Determine the (X, Y) coordinate at the center of the cell enclosing the given text.  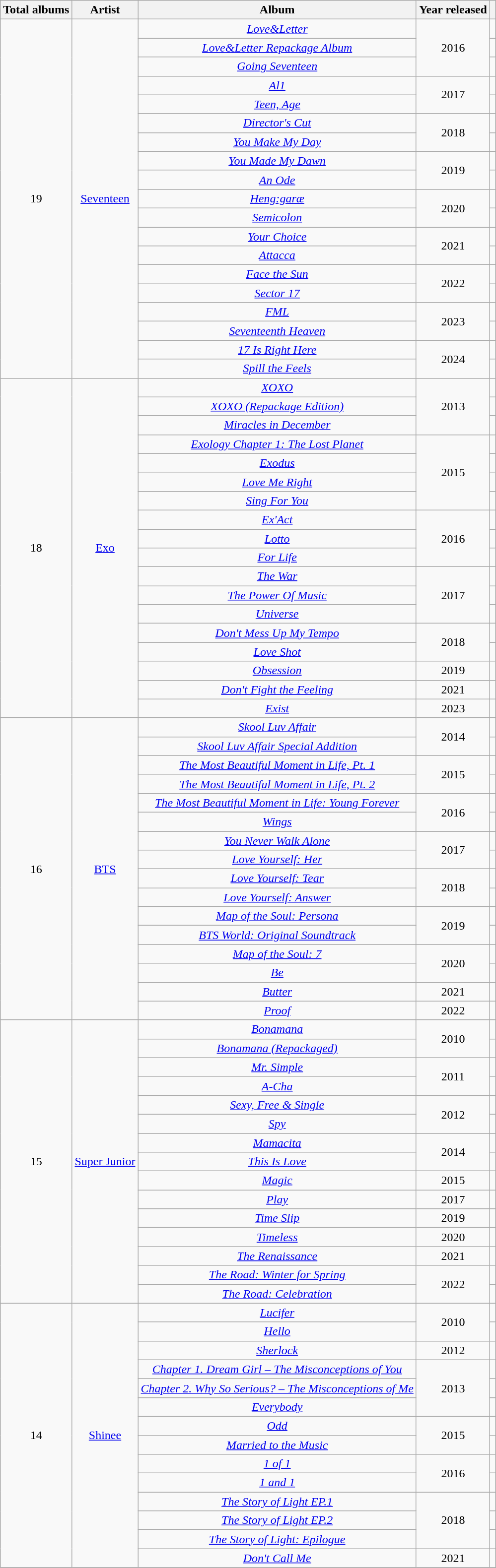
15 (36, 1162)
Timeless (277, 1237)
Skool Luv Affair Special Addition (277, 746)
Love&Letter (277, 29)
A-Cha (277, 1086)
BTS (105, 869)
Map of the Soul: 7 (277, 954)
Wings (277, 821)
Seventeenth Heaven (277, 331)
The Most Beautiful Moment in Life: Young Forever (277, 803)
1 of 1 (277, 1464)
The Road: Celebration (277, 1294)
Director's Cut (277, 123)
Going Seventeen (277, 66)
Lucifer (277, 1313)
Don't Fight the Feeling (277, 690)
Magic (277, 1181)
You Make My Day (277, 142)
Love Shot (277, 652)
2024 (453, 359)
Ex'Act (277, 519)
Exology Chapter 1: The Lost Planet (277, 444)
FML (277, 312)
Don't Call Me (277, 1558)
Mr. Simple (277, 1067)
Chapter 2. Why So Serious? – The Misconceptions of Me (277, 1388)
The Most Beautiful Moment in Life, Pt. 1 (277, 765)
Seventeen (105, 198)
Album (277, 10)
Proof (277, 1010)
Hello (277, 1331)
Butter (277, 992)
Face the Sun (277, 274)
The Story of Light EP.1 (277, 1502)
Play (277, 1199)
The Most Beautiful Moment in Life, Pt. 2 (277, 784)
Everybody (277, 1407)
XOXO (Repackage Edition) (277, 406)
Love Yourself: Answer (277, 897)
Mamacita (277, 1142)
The Power Of Music (277, 595)
For Life (277, 558)
Lotto (277, 538)
19 (36, 198)
Map of the Soul: Persona (277, 916)
Don't Mess Up My Tempo (277, 633)
Sing For You (277, 501)
Exo (105, 548)
2011 (453, 1076)
Chapter 1. Dream Girl – The Misconceptions of You (277, 1369)
Love&Letter Repackage Album (277, 48)
1 and 1 (277, 1483)
Love Me Right (277, 482)
Heng:garæ (277, 198)
You Never Walk Alone (277, 841)
The Road: Winter for Spring (277, 1275)
Time Slip (277, 1218)
Attacca (277, 255)
Sexy, Free & Single (277, 1105)
Obsession (277, 671)
Al1 (277, 85)
Teen, Age (277, 104)
Love Yourself: Tear (277, 878)
17 Is Right Here (277, 350)
Sherlock (277, 1350)
An Ode (277, 180)
Be (277, 973)
Shinee (105, 1436)
Artist (105, 10)
Spy (277, 1124)
Skool Luv Affair (277, 727)
Semicolon (277, 217)
Total albums (36, 10)
Bonamana (277, 1029)
BTS World: Original Soundtrack (277, 935)
The Renaissance (277, 1256)
The War (277, 576)
The Story of Light: Epilogue (277, 1539)
Miracles in December (277, 425)
You Made My Dawn (277, 161)
14 (36, 1436)
Universe (277, 614)
Love Yourself: Her (277, 860)
Spill the Feels (277, 369)
Odd (277, 1426)
Sector 17 (277, 293)
18 (36, 548)
Super Junior (105, 1162)
The Story of Light EP.2 (277, 1520)
Your Choice (277, 237)
XOXO (277, 387)
Exist (277, 708)
Married to the Music (277, 1445)
Year released (453, 10)
16 (36, 869)
This Is Love (277, 1162)
Bonamana (Repackaged) (277, 1048)
Exodus (277, 463)
